For the text-containing cell, return its midpoint in [x, y] coordinate format. 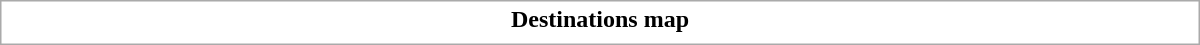
Destinations map [600, 19]
